Detect which cell encompasses the target text, then output its (x, y) center coordinate. 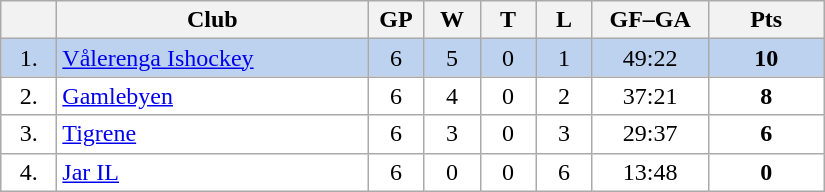
2 (564, 96)
8 (766, 96)
W (452, 20)
4. (29, 172)
5 (452, 58)
Tigrene (212, 134)
Jar IL (212, 172)
37:21 (650, 96)
GP (396, 20)
T (508, 20)
Vålerenga Ishockey (212, 58)
1. (29, 58)
L (564, 20)
Pts (766, 20)
10 (766, 58)
Gamlebyen (212, 96)
3. (29, 134)
GF–GA (650, 20)
1 (564, 58)
49:22 (650, 58)
4 (452, 96)
Club (212, 20)
29:37 (650, 134)
13:48 (650, 172)
2. (29, 96)
